Return [x, y] of the center of cell containing provided text 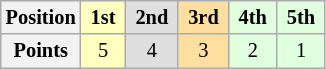
1 [301, 51]
4th [253, 17]
5 [104, 51]
1st [104, 17]
2nd [152, 17]
2 [253, 51]
3 [203, 51]
Position [41, 17]
3rd [203, 17]
Points [41, 51]
4 [152, 51]
5th [301, 17]
